Output the (x, y) coordinate of the center of the cell containing the given text.  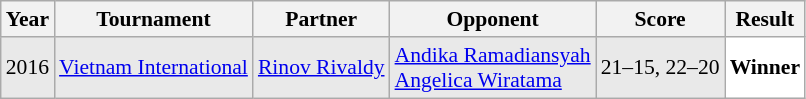
Andika Ramadiansyah Angelica Wiratama (493, 68)
2016 (28, 68)
Result (766, 19)
Rinov Rivaldy (322, 68)
Partner (322, 19)
21–15, 22–20 (660, 68)
Tournament (154, 19)
Opponent (493, 19)
Winner (766, 68)
Score (660, 19)
Year (28, 19)
Vietnam International (154, 68)
